Determine the [x, y] coordinate at the center of the cell enclosing the given text.  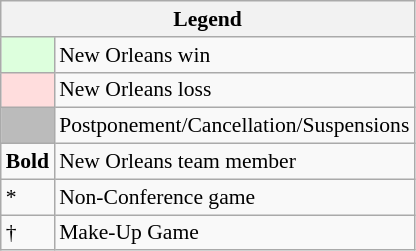
Bold [28, 162]
† [28, 233]
Postponement/Cancellation/Suspensions [234, 126]
New Orleans loss [234, 90]
* [28, 197]
New Orleans win [234, 55]
Legend [208, 19]
Non-Conference game [234, 197]
New Orleans team member [234, 162]
Make-Up Game [234, 233]
